For the text-containing cell, return its midpoint in [X, Y] coordinate format. 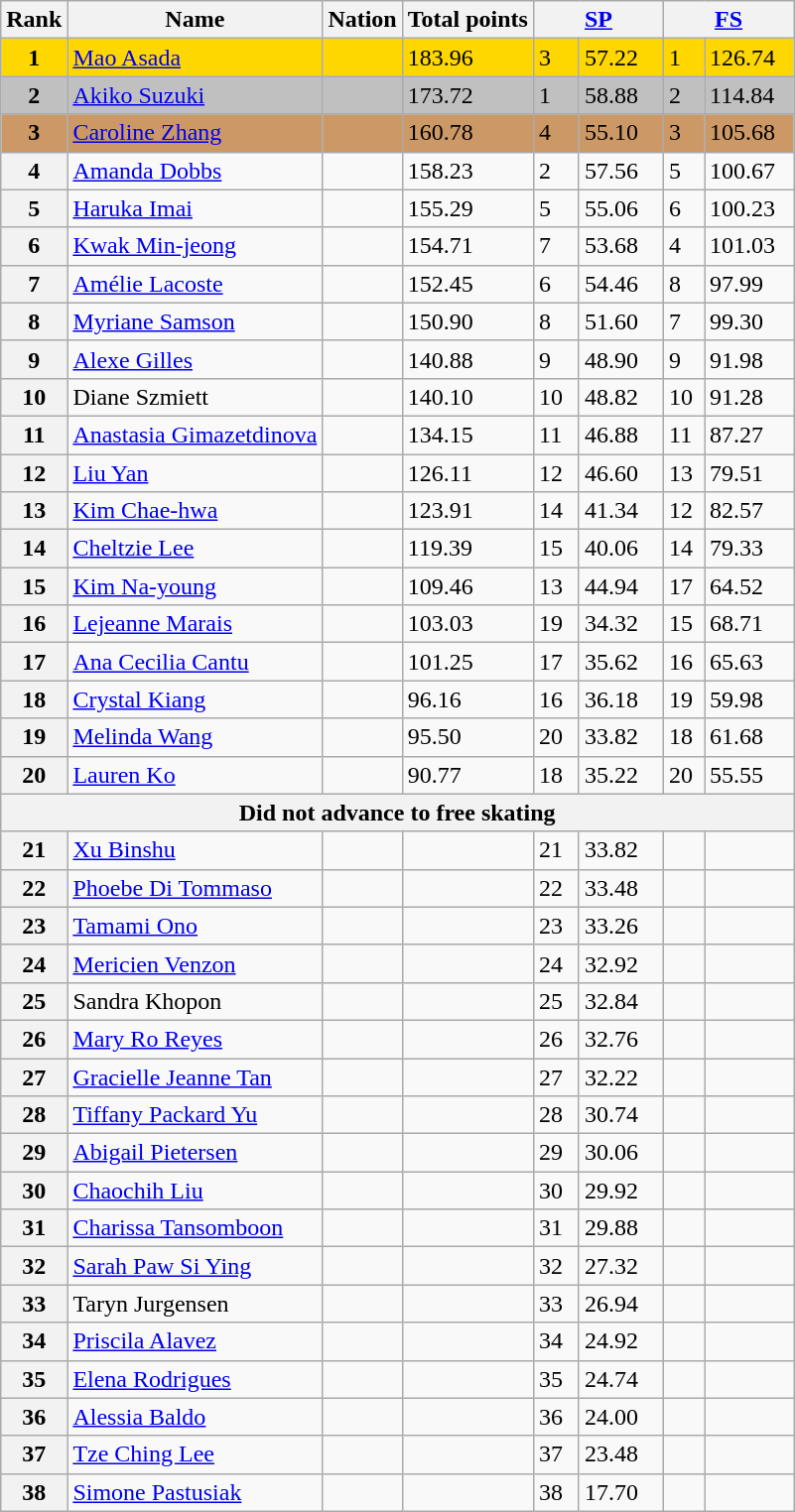
126.11 [467, 473]
Abigail Pietersen [195, 1153]
Tze Ching Lee [195, 1454]
58.88 [621, 95]
Cheltzie Lee [195, 549]
Crystal Kiang [195, 699]
29.92 [621, 1191]
27.32 [621, 1266]
Gracielle Jeanne Tan [195, 1076]
53.68 [621, 246]
Mericien Venzon [195, 963]
26.94 [621, 1304]
23.48 [621, 1454]
33.48 [621, 888]
46.60 [621, 473]
Sandra Khopon [195, 1001]
160.78 [467, 133]
59.98 [749, 699]
Tamami Ono [195, 926]
Total points [467, 20]
55.06 [621, 208]
150.90 [467, 321]
134.15 [467, 435]
91.98 [749, 359]
158.23 [467, 171]
140.88 [467, 359]
33.26 [621, 926]
24.92 [621, 1341]
Melinda Wang [195, 737]
57.56 [621, 171]
90.77 [467, 775]
101.25 [467, 662]
99.30 [749, 321]
Simone Pastusiak [195, 1492]
Kwak Min-jeong [195, 246]
Sarah Paw Si Ying [195, 1266]
Xu Binshu [195, 850]
Phoebe Di Tommaso [195, 888]
32.92 [621, 963]
Ana Cecilia Cantu [195, 662]
Caroline Zhang [195, 133]
Lejeanne Marais [195, 624]
48.90 [621, 359]
154.71 [467, 246]
48.82 [621, 397]
79.51 [749, 473]
95.50 [467, 737]
126.74 [749, 58]
Kim Na-young [195, 586]
Mao Asada [195, 58]
Amélie Lacoste [195, 284]
51.60 [621, 321]
35.22 [621, 775]
103.03 [467, 624]
79.33 [749, 549]
44.94 [621, 586]
Mary Ro Reyes [195, 1039]
105.68 [749, 133]
34.32 [621, 624]
Charissa Tansomboon [195, 1228]
65.63 [749, 662]
155.29 [467, 208]
24.00 [621, 1417]
35.62 [621, 662]
Anastasia Gimazetdinova [195, 435]
54.46 [621, 284]
Tiffany Packard Yu [195, 1115]
Liu Yan [195, 473]
109.46 [467, 586]
152.45 [467, 284]
36.18 [621, 699]
Name [195, 20]
Elena Rodrigues [195, 1379]
64.52 [749, 586]
Chaochih Liu [195, 1191]
Akiko Suzuki [195, 95]
101.03 [749, 246]
32.76 [621, 1039]
91.28 [749, 397]
24.74 [621, 1379]
30.74 [621, 1115]
Priscila Alavez [195, 1341]
82.57 [749, 511]
Alexe Gilles [195, 359]
32.22 [621, 1076]
140.10 [467, 397]
41.34 [621, 511]
68.71 [749, 624]
119.39 [467, 549]
57.22 [621, 58]
Haruka Imai [195, 208]
183.96 [467, 58]
Lauren Ko [195, 775]
32.84 [621, 1001]
Taryn Jurgensen [195, 1304]
114.84 [749, 95]
Myriane Samson [195, 321]
Did not advance to free skating [397, 813]
61.68 [749, 737]
SP [597, 20]
96.16 [467, 699]
Alessia Baldo [195, 1417]
FS [729, 20]
87.27 [749, 435]
29.88 [621, 1228]
123.91 [467, 511]
Kim Chae-hwa [195, 511]
Nation [362, 20]
100.67 [749, 171]
97.99 [749, 284]
Amanda Dobbs [195, 171]
40.06 [621, 549]
30.06 [621, 1153]
Diane Szmiett [195, 397]
55.10 [621, 133]
100.23 [749, 208]
Rank [34, 20]
173.72 [467, 95]
46.88 [621, 435]
17.70 [621, 1492]
55.55 [749, 775]
